Pinpoint the cell where the given text exists, returning its [x, y] midpoint coordinate. 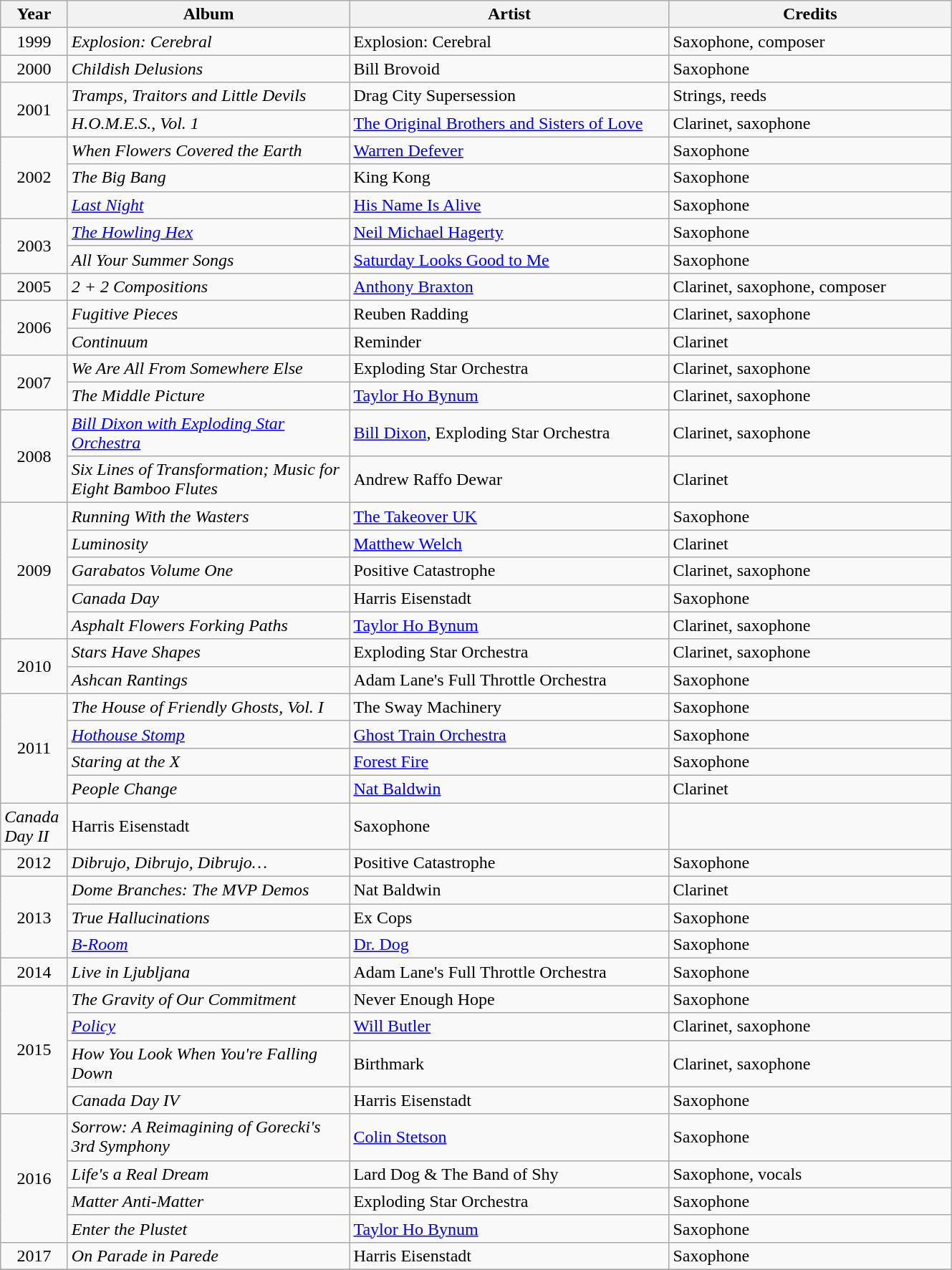
Bill Dixon with Exploding Star Orchestra [208, 433]
We Are All From Somewhere Else [208, 369]
Warren Defever [509, 150]
The Big Bang [208, 178]
2013 [34, 918]
The Middle Picture [208, 396]
Album [208, 14]
Hothouse Stomp [208, 734]
Running With the Wasters [208, 516]
People Change [208, 789]
2009 [34, 571]
Staring at the X [208, 761]
2000 [34, 69]
2005 [34, 287]
Saxophone, vocals [810, 1174]
The House of Friendly Ghosts, Vol. I [208, 707]
Live in Ljubljana [208, 972]
The Takeover UK [509, 516]
Canada Day [208, 598]
Fugitive Pieces [208, 314]
The Gravity of Our Commitment [208, 999]
Bill Dixon, Exploding Star Orchestra [509, 433]
Ghost Train Orchestra [509, 734]
The Howling Hex [208, 232]
On Parade in Parede [208, 1256]
Forest Fire [509, 761]
Colin Stetson [509, 1137]
Anthony Braxton [509, 287]
2007 [34, 383]
Never Enough Hope [509, 999]
Childish Delusions [208, 69]
2016 [34, 1178]
2017 [34, 1256]
Drag City Supersession [509, 96]
Last Night [208, 205]
Andrew Raffo Dewar [509, 480]
2011 [34, 748]
Life's a Real Dream [208, 1174]
Tramps, Traitors and Little Devils [208, 96]
The Sway Machinery [509, 707]
Clarinet, saxophone, composer [810, 287]
Reminder [509, 342]
Continuum [208, 342]
2008 [34, 456]
1999 [34, 42]
Bill Brovoid [509, 69]
2002 [34, 178]
True Hallucinations [208, 918]
Year [34, 14]
Artist [509, 14]
Enter the Plustet [208, 1228]
2014 [34, 972]
2012 [34, 863]
Matthew Welch [509, 544]
Dibrujo, Dibrujo, Dibrujo… [208, 863]
Credits [810, 14]
Canada Day II [34, 825]
H.O.M.E.S., Vol. 1 [208, 123]
Saxophone, composer [810, 42]
Dr. Dog [509, 945]
Ex Cops [509, 918]
Strings, reeds [810, 96]
Canada Day IV [208, 1100]
Saturday Looks Good to Me [509, 259]
Matter Anti-Matter [208, 1201]
When Flowers Covered the Earth [208, 150]
2001 [34, 110]
2 + 2 Compositions [208, 287]
The Original Brothers and Sisters of Love [509, 123]
Luminosity [208, 544]
Policy [208, 1026]
Six Lines of Transformation; Music for Eight Bamboo Flutes [208, 480]
Lard Dog & The Band of Shy [509, 1174]
Ashcan Rantings [208, 680]
Birthmark [509, 1063]
All Your Summer Songs [208, 259]
How You Look When You're Falling Down [208, 1063]
His Name Is Alive [509, 205]
Garabatos Volume One [208, 571]
2006 [34, 327]
King Kong [509, 178]
Dome Branches: The MVP Demos [208, 890]
Will Butler [509, 1026]
2010 [34, 666]
2015 [34, 1050]
Stars Have Shapes [208, 653]
Neil Michael Hagerty [509, 232]
2003 [34, 246]
Asphalt Flowers Forking Paths [208, 625]
Sorrow: A Reimagining of Gorecki's 3rd Symphony [208, 1137]
Reuben Radding [509, 314]
B-Room [208, 945]
